Scan for the cell matching the given text and deliver its (x, y) coordinate at center. 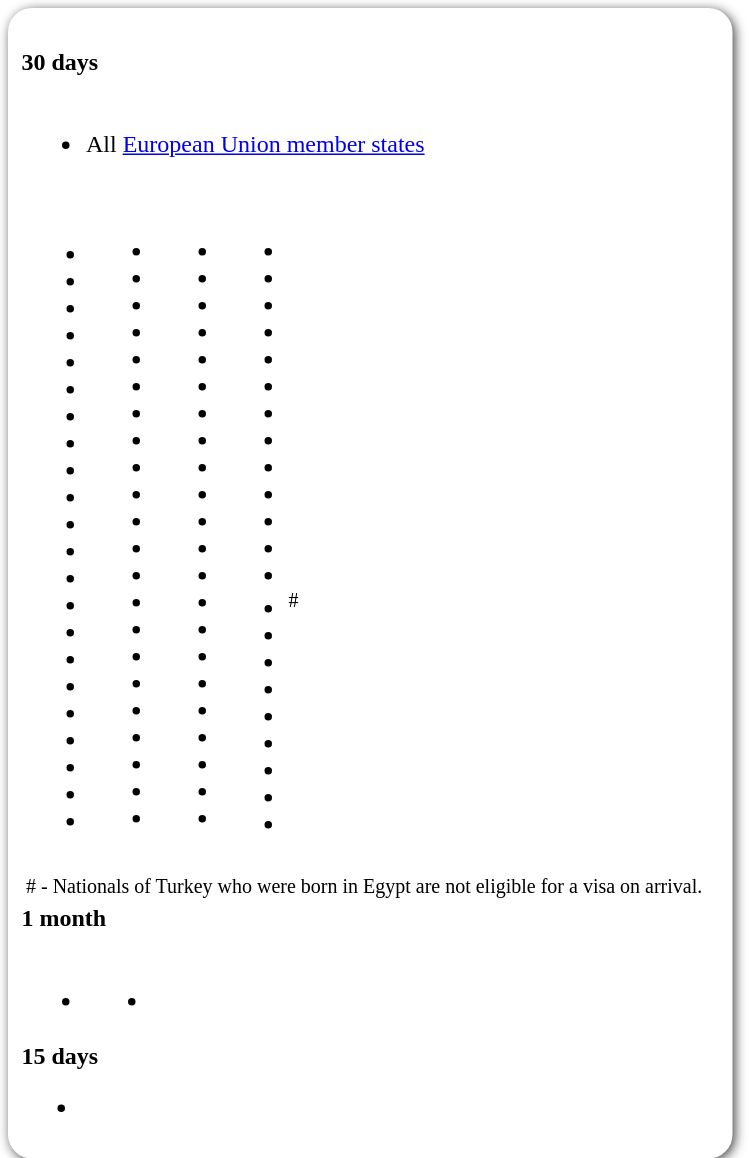
All European Union member states # # - Nationals of Turkey who were born in Egypt are not eligible for a visa on arrival. (364, 490)
# (264, 524)
30 days All European Union member states # # - Nationals of Turkey who were born in Egypt are not eligible for a visa on arrival. 1 month 15 days (367, 583)
